Pinpoint the cell where the given text exists, returning its (x, y) midpoint coordinate. 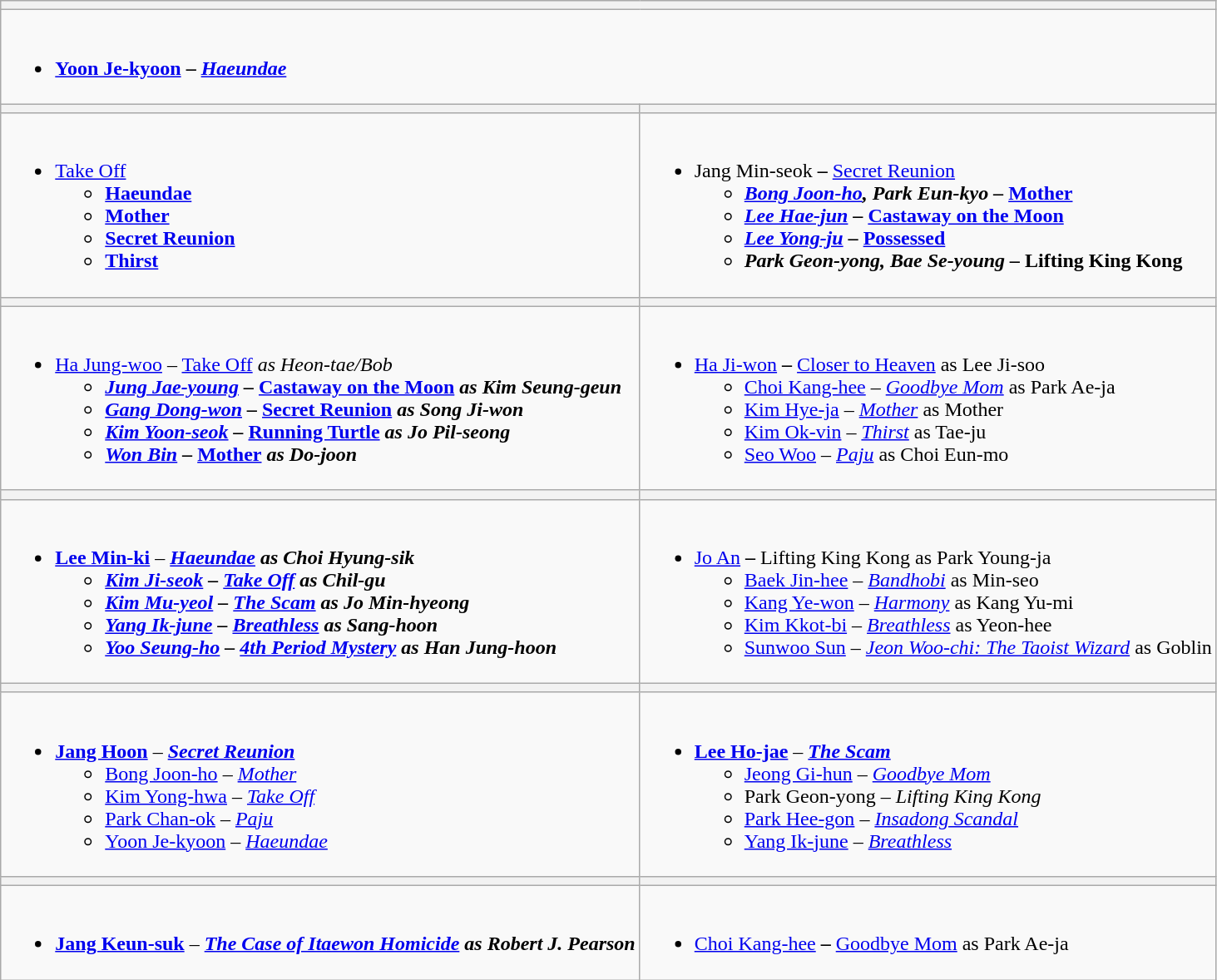
Yoon Je-kyoon – Haeundae (609, 57)
Lee Ho-jae – The ScamJeong Gi-hun – Goodbye MomPark Geon-yong – Lifting King KongPark Hee-gon – Insadong ScandalYang Ik-june – Breathless (928, 784)
Jang Hoon – Secret ReunionBong Joon-ho – MotherKim Yong-hwa – Take OffPark Chan-ok – PajuYoon Je-kyoon – Haeundae (320, 784)
Take OffHaeundaeMotherSecret ReunionThirst (320, 205)
Jang Keun-suk – The Case of Itaewon Homicide as Robert J. Pearson (320, 932)
Choi Kang-hee – Goodbye Mom as Park Ae-ja (928, 932)
